Search for the cell housing the specified text and yield its (x, y) center coordinate. 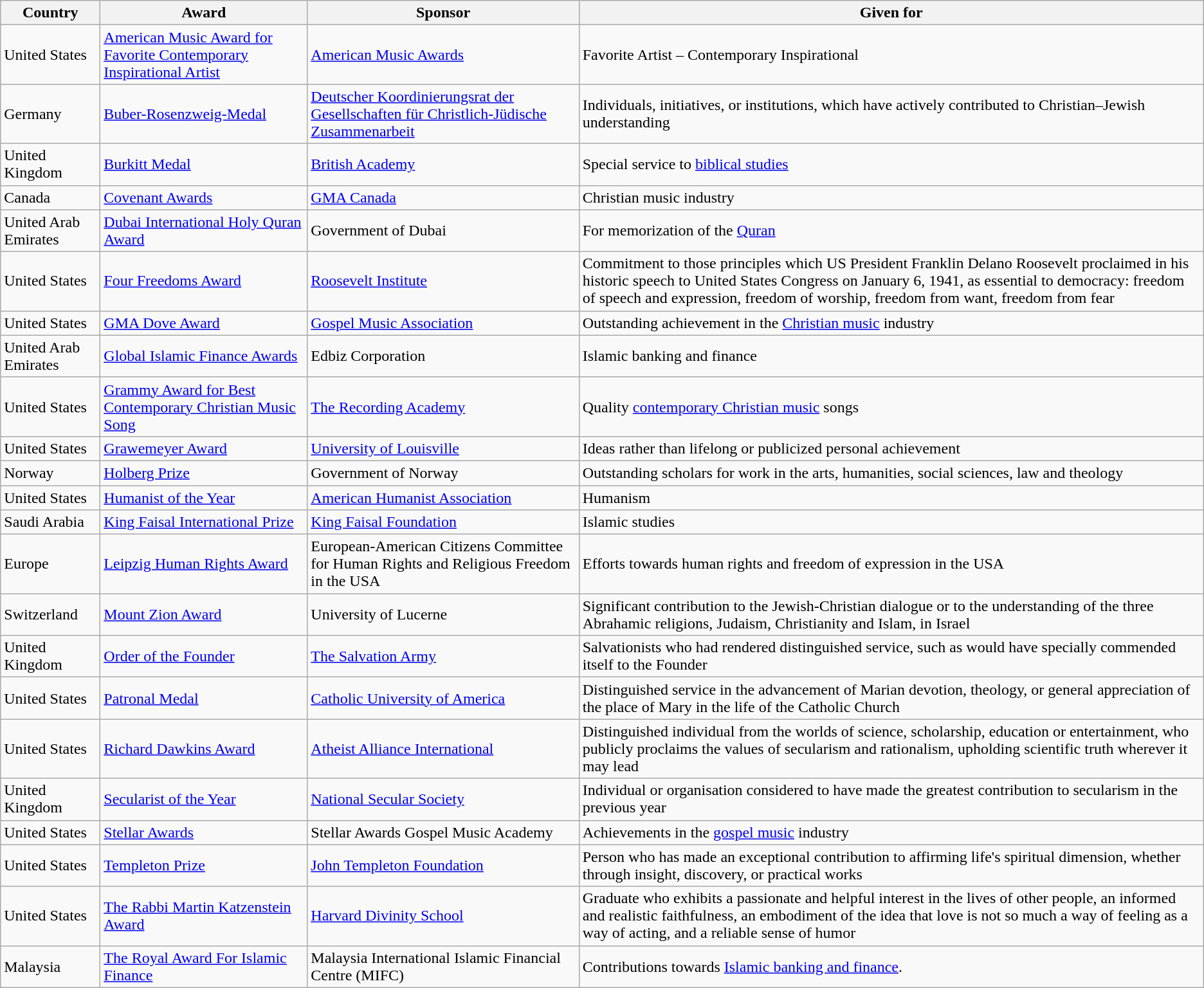
Christian music industry (891, 197)
Favorite Artist – Contemporary Inspirational (891, 55)
National Secular Society (443, 799)
Individual or organisation considered to have made the greatest contribution to secularism in the previous year (891, 799)
Holberg Prize (204, 473)
Patronal Medal (204, 699)
Islamic studies (891, 522)
Outstanding scholars for work in the arts, humanities, social sciences, law and theology (891, 473)
The Royal Award For Islamic Finance (204, 966)
Deutscher Koordinierungsrat der Gesellschaften für Christlich-Jüdische Zusammenarbeit (443, 114)
Europe (50, 564)
Special service to biblical studies (891, 165)
Gospel Music Association (443, 323)
Burkitt Medal (204, 165)
Award (204, 13)
Switzerland (50, 615)
Grammy Award for Best Contemporary Christian Music Song (204, 407)
GMA Canada (443, 197)
Harvard Divinity School (443, 916)
Given for (891, 13)
Covenant Awards (204, 197)
Saudi Arabia (50, 522)
Dubai International Holy Quran Award (204, 230)
British Academy (443, 165)
Catholic University of America (443, 699)
Sponsor (443, 13)
The Rabbi Martin Katzenstein Award (204, 916)
Quality contemporary Christian music songs (891, 407)
Edbiz Corporation (443, 356)
Salvationists who had rendered distinguished service, such as would have specially commended itself to the Founder (891, 656)
American Humanist Association (443, 497)
Malaysia (50, 966)
Individuals, initiatives, or institutions, which have actively contributed to Christian–Jewish understanding (891, 114)
Islamic banking and finance (891, 356)
King Faisal Foundation (443, 522)
Achievements in the gospel music industry (891, 832)
Humanism (891, 497)
American Music Awards (443, 55)
Outstanding achievement in the Christian music industry (891, 323)
Roosevelt Institute (443, 281)
Ideas rather than lifelong or publicized personal achievement (891, 448)
Mount Zion Award (204, 615)
GMA Dove Award (204, 323)
Canada (50, 197)
Government of Norway (443, 473)
Efforts towards human rights and freedom of expression in the USA (891, 564)
Contributions towards Islamic banking and finance. (891, 966)
University of Lucerne (443, 615)
Atheist Alliance International (443, 749)
American Music Award for Favorite Contemporary Inspirational Artist (204, 55)
Global Islamic Finance Awards (204, 356)
Leipzig Human Rights Award (204, 564)
Norway (50, 473)
Templeton Prize (204, 866)
Four Freedoms Award (204, 281)
Stellar Awards Gospel Music Academy (443, 832)
John Templeton Foundation (443, 866)
Stellar Awards (204, 832)
Order of the Founder (204, 656)
University of Louisville (443, 448)
Country (50, 13)
Secularist of the Year (204, 799)
Grawemeyer Award (204, 448)
Government of Dubai (443, 230)
The Recording Academy (443, 407)
Humanist of the Year (204, 497)
Person who has made an exceptional contribution to affirming life's spiritual dimension, whether through insight, discovery, or practical works (891, 866)
Germany (50, 114)
The Salvation Army (443, 656)
Buber-Rosenzweig-Medal (204, 114)
European-American Citizens Committee for Human Rights and Religious Freedom in the USA (443, 564)
For memorization of the Quran (891, 230)
Richard Dawkins Award (204, 749)
Malaysia International Islamic Financial Centre (MIFC) (443, 966)
King Faisal International Prize (204, 522)
